Pinpoint the cell where the given text exists, returning its [X, Y] midpoint coordinate. 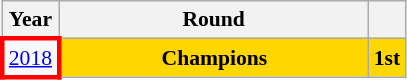
Round [214, 20]
2018 [30, 58]
1st [388, 58]
Year [30, 20]
Champions [214, 58]
